Scan for the cell matching the given text and deliver its (x, y) coordinate at center. 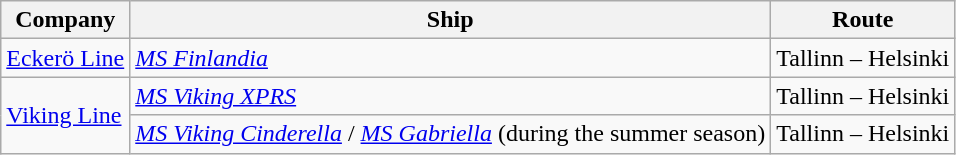
MS Viking Cinderella / MS Gabriella (during the summer season) (450, 134)
Route (863, 20)
Company (66, 20)
Ship (450, 20)
Viking Line (66, 115)
MS Viking XPRS (450, 96)
Eckerö Line (66, 58)
MS Finlandia (450, 58)
